Scan for the cell matching the given text and deliver its (X, Y) coordinate at center. 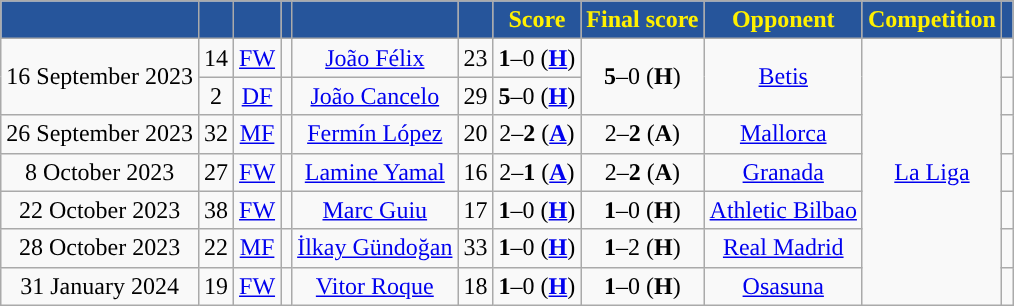
Osasuna (783, 286)
19 (216, 286)
João Cancelo (375, 96)
18 (476, 286)
Betis (783, 77)
Vitor Roque (375, 286)
La Liga (932, 172)
22 (216, 248)
João Félix (375, 58)
Competition (932, 20)
Opponent (783, 20)
Final score (642, 20)
DF (258, 96)
Athletic Bilbao (783, 210)
31 January 2024 (100, 286)
Fermín López (375, 134)
28 October 2023 (100, 248)
Granada (783, 172)
Lamine Yamal (375, 172)
23 (476, 58)
17 (476, 210)
16 (476, 172)
38 (216, 210)
14 (216, 58)
33 (476, 248)
27 (216, 172)
16 September 2023 (100, 77)
22 October 2023 (100, 210)
26 September 2023 (100, 134)
20 (476, 134)
İlkay Gündoğan (375, 248)
Real Madrid (783, 248)
Marc Guiu (375, 210)
Mallorca (783, 134)
Score (537, 20)
32 (216, 134)
1–2 (H) (642, 248)
29 (476, 96)
8 October 2023 (100, 172)
2 (216, 96)
2–1 (A) (537, 172)
